Extract the (x, y) coordinate from the center of the cell holding the provided text.  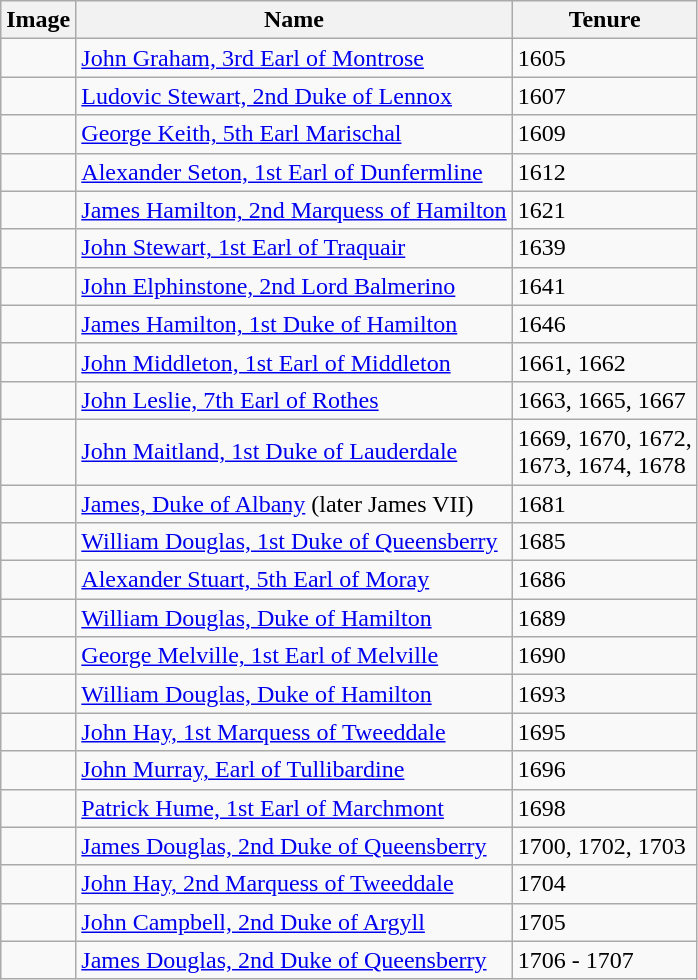
James Hamilton, 2nd Marquess of Hamilton (294, 210)
Name (294, 20)
1698 (604, 808)
Patrick Hume, 1st Earl of Marchmont (294, 808)
Ludovic Stewart, 2nd Duke of Lennox (294, 96)
1609 (604, 134)
John Campbell, 2nd Duke of Argyll (294, 922)
John Maitland, 1st Duke of Lauderdale (294, 452)
1690 (604, 656)
1695 (604, 732)
John Graham, 3rd Earl of Montrose (294, 58)
Tenure (604, 20)
1686 (604, 580)
Image (38, 20)
1641 (604, 286)
James Hamilton, 1st Duke of Hamilton (294, 324)
John Elphinstone, 2nd Lord Balmerino (294, 286)
1706 - 1707 (604, 960)
1621 (604, 210)
John Leslie, 7th Earl of Rothes (294, 400)
1704 (604, 884)
Alexander Seton, 1st Earl of Dunfermline (294, 172)
1700, 1702, 1703 (604, 846)
John Hay, 2nd Marquess of Tweeddale (294, 884)
John Murray, Earl of Tullibardine (294, 770)
George Keith, 5th Earl Marischal (294, 134)
1669, 1670, 1672,1673, 1674, 1678 (604, 452)
William Douglas, 1st Duke of Queensberry (294, 542)
1693 (604, 694)
1612 (604, 172)
John Stewart, 1st Earl of Traquair (294, 248)
1705 (604, 922)
1661, 1662 (604, 362)
Alexander Stuart, 5th Earl of Moray (294, 580)
1646 (604, 324)
John Middleton, 1st Earl of Middleton (294, 362)
1681 (604, 503)
1685 (604, 542)
1605 (604, 58)
John Hay, 1st Marquess of Tweeddale (294, 732)
George Melville, 1st Earl of Melville (294, 656)
1639 (604, 248)
1607 (604, 96)
1689 (604, 618)
1663, 1665, 1667 (604, 400)
1696 (604, 770)
James, Duke of Albany (later James VII) (294, 503)
